Return [X, Y] of the center of cell containing provided text 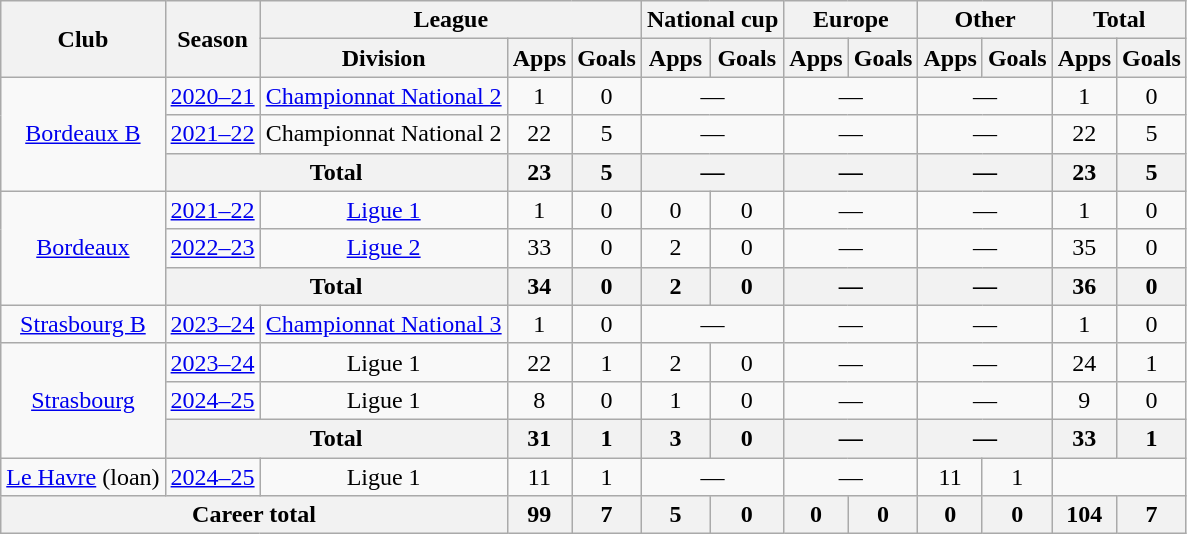
Europe [851, 20]
Strasbourg B [83, 324]
Ligue 2 [384, 248]
Championnat National 3 [384, 324]
8 [539, 400]
Le Havre (loan) [83, 477]
Bordeaux [83, 248]
3 [675, 438]
2022–23 [212, 248]
9 [1084, 400]
Strasbourg [83, 400]
34 [539, 286]
Season [212, 39]
Career total [254, 515]
2020–21 [212, 96]
Bordeaux B [83, 134]
31 [539, 438]
League [450, 20]
35 [1084, 248]
Club [83, 39]
99 [539, 515]
National cup [712, 20]
104 [1084, 515]
Other [985, 20]
36 [1084, 286]
24 [1084, 362]
Division [384, 58]
